From the cell containing the given text, extract its center point as (X, Y) coordinate. 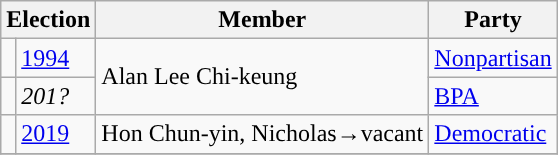
201? (56, 96)
Alan Lee Chi-keung (262, 77)
Member (262, 20)
Party (493, 20)
Nonpartisan (493, 58)
2019 (56, 134)
Election (48, 20)
Democratic (493, 134)
Hon Chun-yin, Nicholas→vacant (262, 134)
BPA (493, 96)
1994 (56, 58)
